Find where the given text appears and provide that cell's center as [X, Y] coordinate. 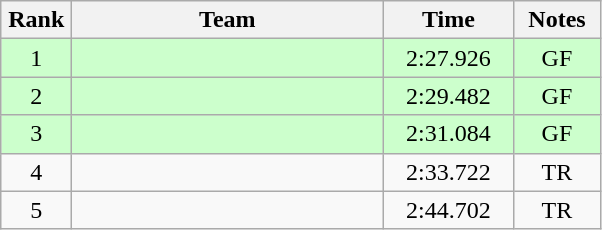
Team [228, 20]
3 [36, 134]
4 [36, 172]
1 [36, 58]
2:31.084 [448, 134]
2:27.926 [448, 58]
2:29.482 [448, 96]
2:33.722 [448, 172]
5 [36, 210]
Notes [557, 20]
2:44.702 [448, 210]
Rank [36, 20]
Time [448, 20]
2 [36, 96]
